Provide the [X, Y] coordinate of the cell's center where the given text is located.  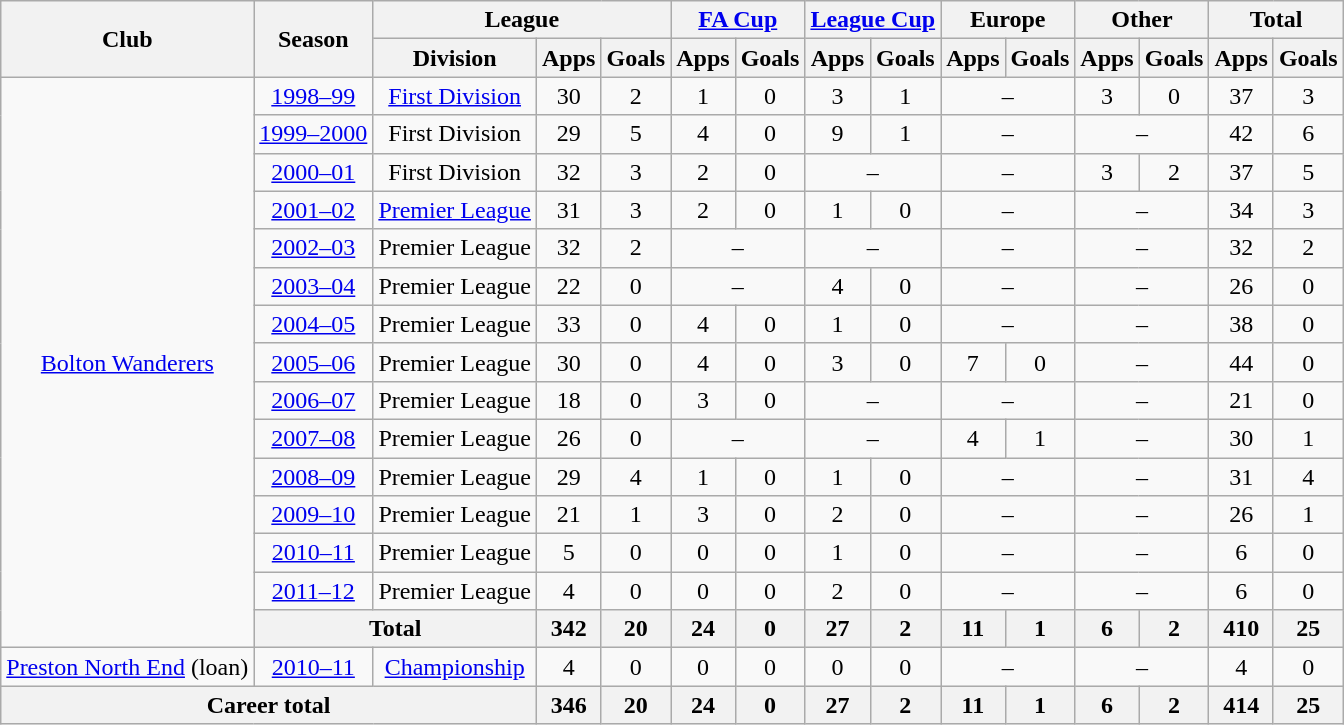
Other [1142, 20]
Career total [269, 705]
18 [569, 400]
414 [1241, 705]
1998–99 [314, 96]
2005–06 [314, 362]
League Cup [873, 20]
2009–10 [314, 515]
2002–03 [314, 248]
1999–2000 [314, 134]
Bolton Wanderers [128, 362]
2008–09 [314, 477]
Championship [455, 667]
2006–07 [314, 400]
9 [838, 134]
7 [973, 362]
38 [1241, 324]
FA Cup [738, 20]
44 [1241, 362]
22 [569, 286]
42 [1241, 134]
Europe [1008, 20]
2001–02 [314, 210]
342 [569, 629]
33 [569, 324]
Club [128, 39]
410 [1241, 629]
Division [455, 58]
2011–12 [314, 591]
2000–01 [314, 172]
2007–08 [314, 438]
2004–05 [314, 324]
2003–04 [314, 286]
34 [1241, 210]
346 [569, 705]
Season [314, 39]
Preston North End (loan) [128, 667]
League [522, 20]
